Search for the cell housing the specified text and yield its (X, Y) center coordinate. 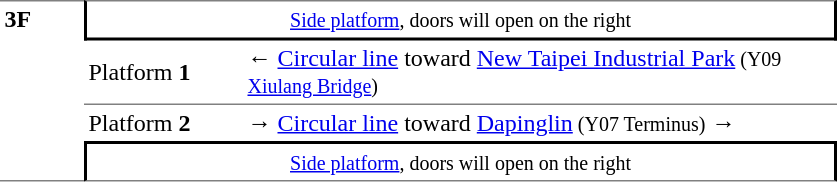
→ Circular line toward Dapinglin (Y07 Terminus) → (540, 123)
← Circular line toward New Taipei Industrial Park (Y09 Xiulang Bridge) (540, 72)
Platform 1 (164, 72)
Platform 2 (164, 123)
3F (42, 91)
